Search for the cell housing the specified text and yield its (X, Y) center coordinate. 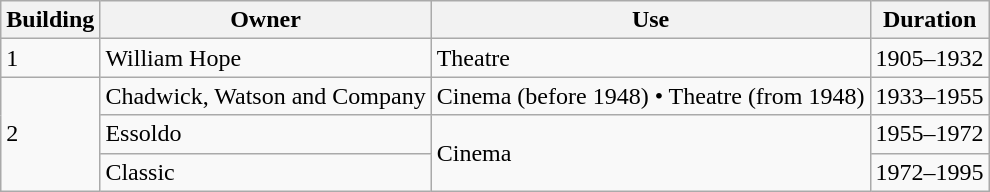
Classic (266, 172)
1955–1972 (930, 134)
Building (50, 20)
1 (50, 58)
1905–1932 (930, 58)
Cinema (before 1948) • Theatre (from 1948) (650, 96)
Chadwick, Watson and Company (266, 96)
Use (650, 20)
2 (50, 134)
1972–1995 (930, 172)
Theatre (650, 58)
1933–1955 (930, 96)
Cinema (650, 153)
Essoldo (266, 134)
Duration (930, 20)
William Hope (266, 58)
Owner (266, 20)
